Scan for the cell matching the given text and deliver its (X, Y) coordinate at center. 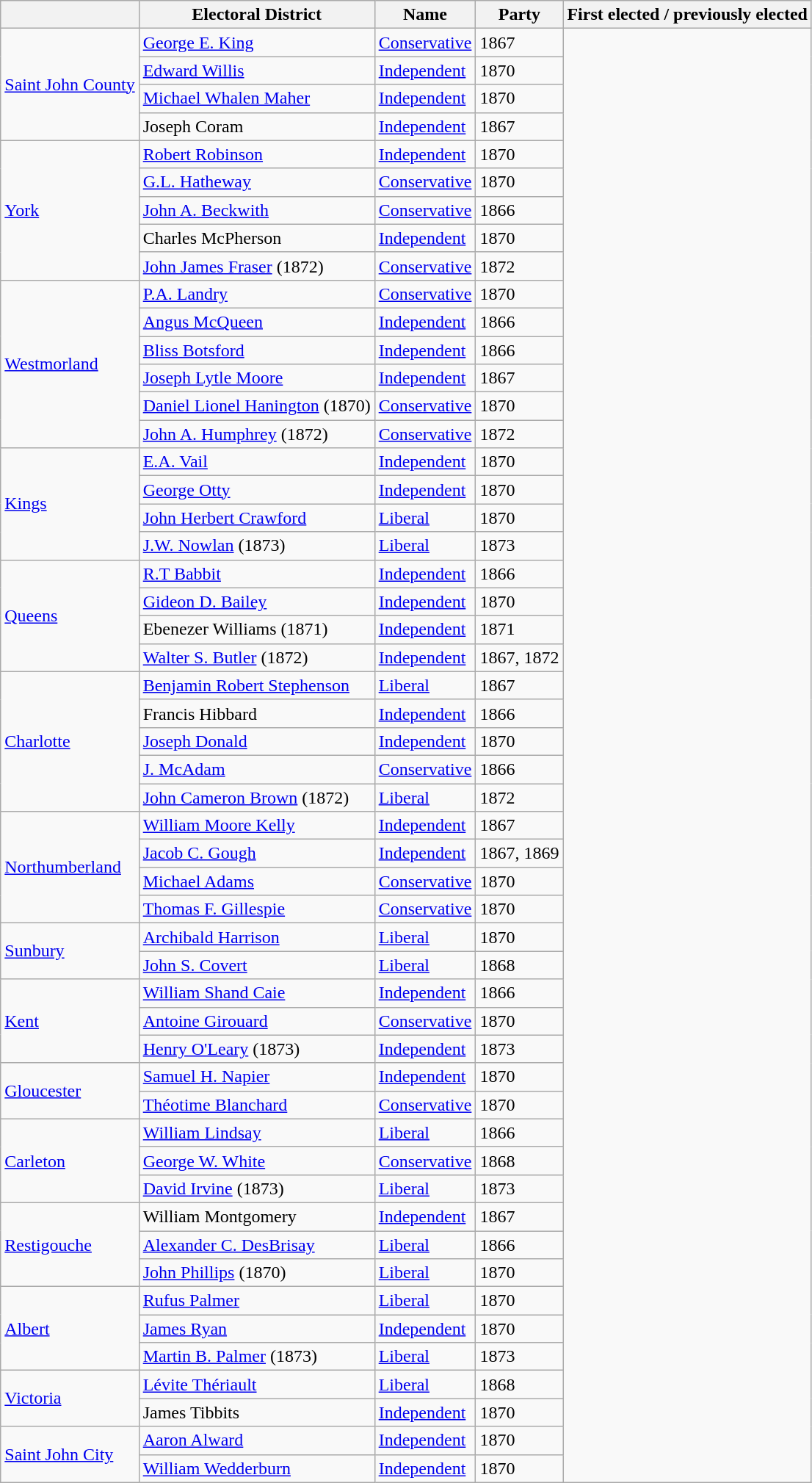
Saint John County (70, 84)
John A. Beckwith (257, 210)
Alexander C. DesBrisay (257, 1245)
William Shand Caie (257, 993)
John S. Covert (257, 965)
1867, 1869 (520, 854)
John Cameron Brown (1872) (257, 797)
Benjamin Robert Stephenson (257, 685)
Henry O'Leary (1873) (257, 1049)
Francis Hibbard (257, 713)
George W. White (257, 1161)
Michael Adams (257, 881)
Saint John City (70, 1454)
Gideon D. Bailey (257, 602)
1871 (520, 629)
Joseph Coram (257, 126)
J. McAdam (257, 769)
Party (520, 15)
James Tibbits (257, 1412)
William Wedderburn (257, 1468)
R.T Babbit (257, 574)
Robert Robinson (257, 154)
E.A. Vail (257, 462)
Kings (70, 504)
Name (425, 15)
John Herbert Crawford (257, 518)
David Irvine (1873) (257, 1188)
Kent (70, 1021)
Walter S. Butler (1872) (257, 657)
George Otty (257, 490)
Antoine Girouard (257, 1021)
Victoria (70, 1399)
Jacob C. Gough (257, 854)
Théotime Blanchard (257, 1105)
First elected / previously elected (687, 15)
Angus McQueen (257, 322)
Sunbury (70, 951)
P.A. Landry (257, 294)
William Moore Kelly (257, 826)
George E. King (257, 43)
Ebenezer Williams (1871) (257, 629)
William Lindsay (257, 1133)
G.L. Hatheway (257, 182)
Electoral District (257, 15)
Albert (70, 1329)
William Montgomery (257, 1216)
Lévite Thériault (257, 1385)
Charlotte (70, 741)
Westmorland (70, 364)
J.W. Nowlan (1873) (257, 546)
John A. Humphrey (1872) (257, 434)
Edward Willis (257, 71)
York (70, 210)
Daniel Lionel Hanington (1870) (257, 406)
Bliss Botsford (257, 350)
Joseph Lytle Moore (257, 378)
Carleton (70, 1161)
Northumberland (70, 867)
John Phillips (1870) (257, 1273)
Charles McPherson (257, 238)
James Ryan (257, 1329)
Gloucester (70, 1091)
Michael Whalen Maher (257, 98)
Martin B. Palmer (1873) (257, 1357)
1867, 1872 (520, 657)
Queens (70, 616)
Joseph Donald (257, 741)
Archibald Harrison (257, 937)
Restigouche (70, 1244)
Samuel H. Napier (257, 1077)
Rufus Palmer (257, 1301)
Thomas F. Gillespie (257, 909)
John James Fraser (1872) (257, 266)
Aaron Alward (257, 1440)
